Locate the cell with the specified text and output its [X, Y] center coordinate. 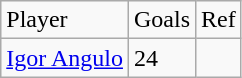
Goals [162, 20]
24 [162, 58]
Igor Angulo [65, 58]
Player [65, 20]
Ref [219, 20]
